Identify which cell holds the provided text, then report its [x, y] central coordinate. 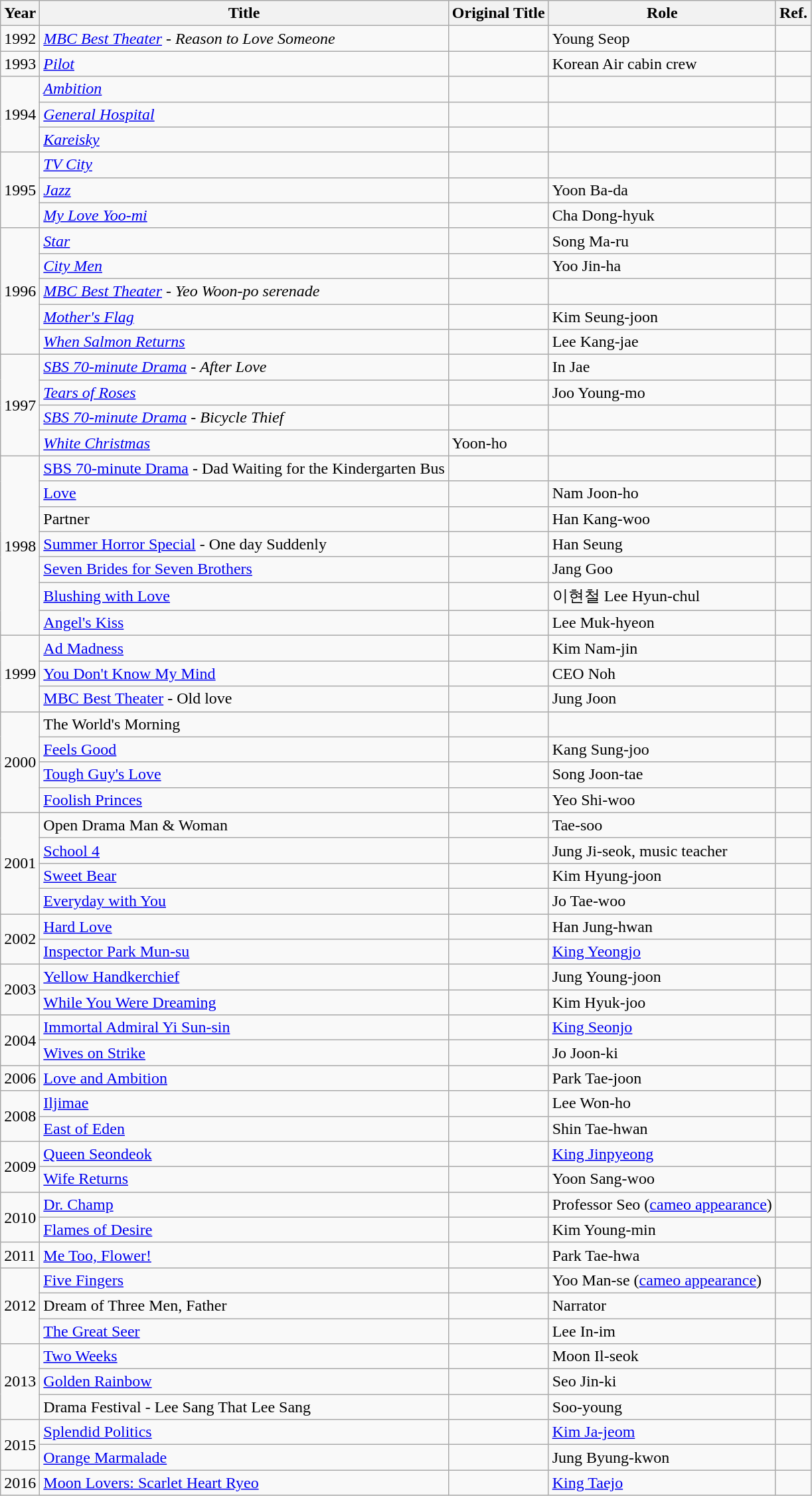
My Love Yoo-mi [244, 215]
Narrator [662, 1305]
MBC Best Theater - Yeo Woon-po serenade [244, 291]
2015 [20, 1445]
Tough Guy's Love [244, 775]
Yoon-ho [498, 443]
Hard Love [244, 927]
City Men [244, 266]
Yoo Jin-ha [662, 266]
CEO Noh [662, 674]
Yeo Shi-woo [662, 800]
SBS 70-minute Drama - Bicycle Thief [244, 418]
Young Seop [662, 39]
Park Tae-hwa [662, 1255]
Ad Madness [244, 648]
Jung Joon [662, 699]
White Christmas [244, 443]
Jung Young-joon [662, 977]
SBS 70-minute Drama - Dad Waiting for the Kindergarten Bus [244, 468]
1993 [20, 64]
Kim Hyung-joon [662, 876]
Splendid Politics [244, 1432]
Dr. Champ [244, 1204]
The Great Seer [244, 1331]
Moon Lovers: Scarlet Heart Ryeo [244, 1483]
Ref. [793, 13]
Me Too, Flower! [244, 1255]
Kim Ja-jeom [662, 1432]
The World's Morning [244, 724]
Mother's Flag [244, 317]
When Salmon Returns [244, 342]
Wife Returns [244, 1179]
Han Jung-hwan [662, 927]
2016 [20, 1483]
Tears of Roses [244, 393]
Yoon Sang-woo [662, 1179]
1997 [20, 405]
TV City [244, 165]
2006 [20, 1078]
Dream of Three Men, Father [244, 1305]
Role [662, 13]
Nam Joon-ho [662, 494]
Love [244, 494]
Two Weeks [244, 1356]
Shin Tae-hwan [662, 1129]
2013 [20, 1382]
1998 [20, 546]
Sweet Bear [244, 876]
Orange Marmalade [244, 1457]
Jung Byung-kwon [662, 1457]
Summer Horror Special - One day Suddenly [244, 544]
1994 [20, 114]
1999 [20, 674]
2002 [20, 939]
Kim Seung-joon [662, 317]
Queen Seondeok [244, 1154]
2009 [20, 1167]
Cha Dong-hyuk [662, 215]
Kim Young-min [662, 1230]
2004 [20, 1040]
Lee Won-ho [662, 1103]
MBC Best Theater - Reason to Love Someone [244, 39]
Blushing with Love [244, 597]
Han Kang-woo [662, 519]
Yellow Handkerchief [244, 977]
Lee Kang-jae [662, 342]
Inspector Park Mun-su [244, 952]
Angel's Kiss [244, 623]
2010 [20, 1217]
School 4 [244, 850]
2000 [20, 762]
Yoo Man-se (cameo appearance) [662, 1280]
Flames of Desire [244, 1230]
East of Eden [244, 1129]
Seo Jin-ki [662, 1382]
Kang Sung-joo [662, 749]
Love and Ambition [244, 1078]
While You Were Dreaming [244, 1002]
Title [244, 13]
Korean Air cabin crew [662, 64]
General Hospital [244, 114]
이현철 Lee Hyun-chul [662, 597]
King Yeongjo [662, 952]
Song Joon-tae [662, 775]
Foolish Princes [244, 800]
Jo Tae-woo [662, 901]
Lee Muk-hyeon [662, 623]
Han Seung [662, 544]
1996 [20, 291]
You Don't Know My Mind [244, 674]
SBS 70-minute Drama - After Love [244, 367]
Soo-young [662, 1407]
Joo Young-mo [662, 393]
2011 [20, 1255]
Wives on Strike [244, 1053]
Immortal Admiral Yi Sun-sin [244, 1028]
Yoon Ba-da [662, 190]
King Seonjo [662, 1028]
Year [20, 13]
Seven Brides for Seven Brothers [244, 569]
Professor Seo (cameo appearance) [662, 1204]
Jazz [244, 190]
Original Title [498, 13]
2003 [20, 990]
Pilot [244, 64]
Song Ma-ru [662, 240]
1995 [20, 190]
2012 [20, 1305]
Star [244, 240]
Feels Good [244, 749]
2001 [20, 863]
In Jae [662, 367]
MBC Best Theater - Old love [244, 699]
Jo Joon-ki [662, 1053]
1992 [20, 39]
Kim Hyuk-joo [662, 1002]
Jung Ji-seok, music teacher [662, 850]
Tae-soo [662, 825]
Kim Nam-jin [662, 648]
Everyday with You [244, 901]
Jang Goo [662, 569]
Kareisky [244, 140]
2008 [20, 1116]
Ambition [244, 89]
Partner [244, 519]
Iljimae [244, 1103]
Drama Festival - Lee Sang That Lee Sang [244, 1407]
Five Fingers [244, 1280]
Open Drama Man & Woman [244, 825]
Lee In-im [662, 1331]
King Taejo [662, 1483]
Park Tae-joon [662, 1078]
Golden Rainbow [244, 1382]
Moon Il-seok [662, 1356]
King Jinpyeong [662, 1154]
